Extract the [X, Y] coordinate from the center of the cell holding the provided text.  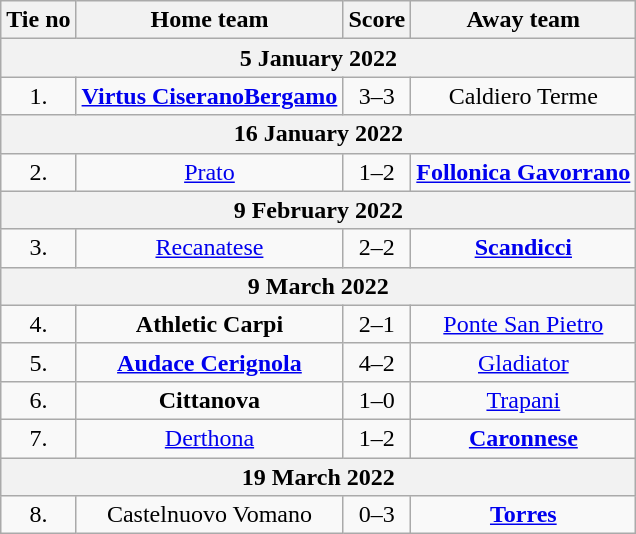
Derthona [210, 438]
Torres [524, 515]
2–1 [377, 324]
5 January 2022 [318, 58]
1–0 [377, 400]
4. [38, 324]
Virtus CiseranoBergamo [210, 96]
Tie no [38, 20]
2. [38, 172]
Castelnuovo Vomano [210, 515]
2–2 [377, 248]
0–3 [377, 515]
Athletic Carpi [210, 324]
Ponte San Pietro [524, 324]
Recanatese [210, 248]
Cittanova [210, 400]
6. [38, 400]
Score [377, 20]
5. [38, 362]
9 February 2022 [318, 210]
Caldiero Terme [524, 96]
4–2 [377, 362]
Gladiator [524, 362]
7. [38, 438]
Trapani [524, 400]
9 March 2022 [318, 286]
Away team [524, 20]
Audace Cerignola [210, 362]
16 January 2022 [318, 134]
Follonica Gavorrano [524, 172]
8. [38, 515]
1. [38, 96]
19 March 2022 [318, 477]
Caronnese [524, 438]
Scandicci [524, 248]
3–3 [377, 96]
Prato [210, 172]
Home team [210, 20]
3. [38, 248]
